For the text-containing cell, return its midpoint in (X, Y) coordinate format. 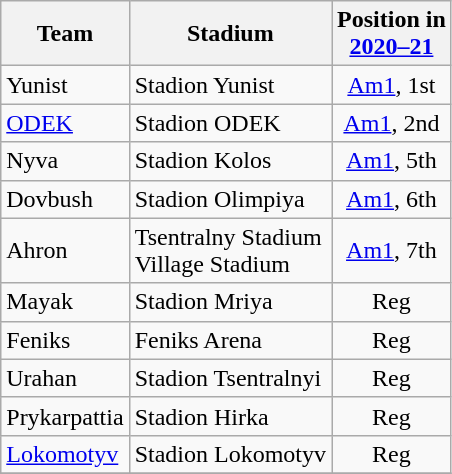
Urahan (65, 378)
Am1, 7th (392, 250)
Team (65, 34)
Stadion Hirka (230, 416)
Stadion Yunist (230, 85)
Yunist (65, 85)
Am1, 5th (392, 161)
Mayak (65, 302)
Lokomotyv (65, 454)
Feniks Arena (230, 340)
Stadium (230, 34)
Ahron (65, 250)
Am1, 1st (392, 85)
Stadion Lokomotyv (230, 454)
Stadion ODEK (230, 123)
Stadion Tsentralnyi (230, 378)
Am1, 2nd (392, 123)
Feniks (65, 340)
Stadion Kolos (230, 161)
Prykarpattia (65, 416)
Stadion Olimpiya (230, 199)
Stadion Mriya (230, 302)
Nyva (65, 161)
Dovbush (65, 199)
Position in2020–21 (392, 34)
ODEK (65, 123)
Am1, 6th (392, 199)
Tsentralny StadiumVillage Stadium (230, 250)
